Find where the given text appears and provide that cell's center as [X, Y] coordinate. 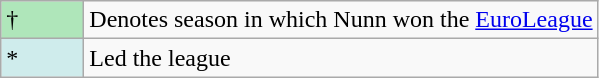
† [42, 20]
Denotes season in which Nunn won the EuroLeague [341, 20]
* [42, 58]
Led the league [341, 58]
